For the text-containing cell, return its midpoint in (X, Y) coordinate format. 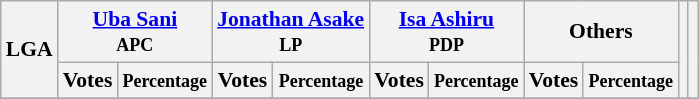
Uba SaniAPC (135, 32)
Isa AshiruPDP (446, 32)
Others (601, 32)
Jonathan AsakeLP (290, 32)
LGA (30, 50)
